Provide the [x, y] coordinate of the cell's center where the given text is located.  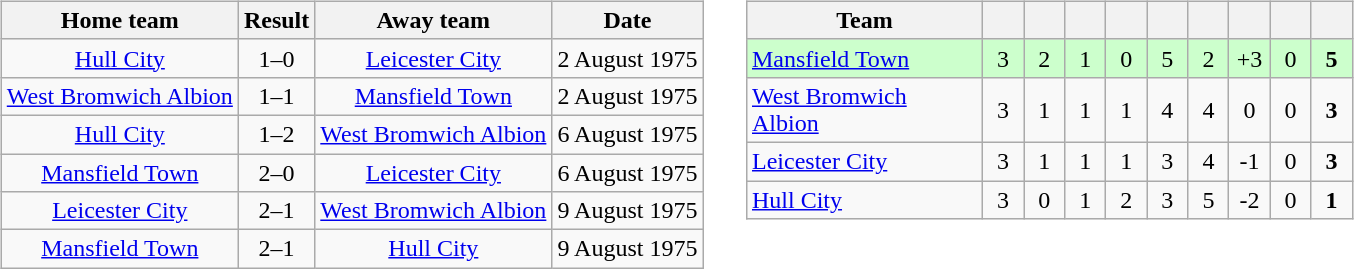
+3 [1250, 58]
Away team [434, 20]
1–2 [276, 134]
Team [864, 20]
2–0 [276, 173]
1–1 [276, 96]
-1 [1250, 161]
Home team [120, 20]
Result [276, 20]
Date [628, 20]
-2 [1250, 199]
1–0 [276, 58]
